Return (x, y) of the center of cell containing provided text 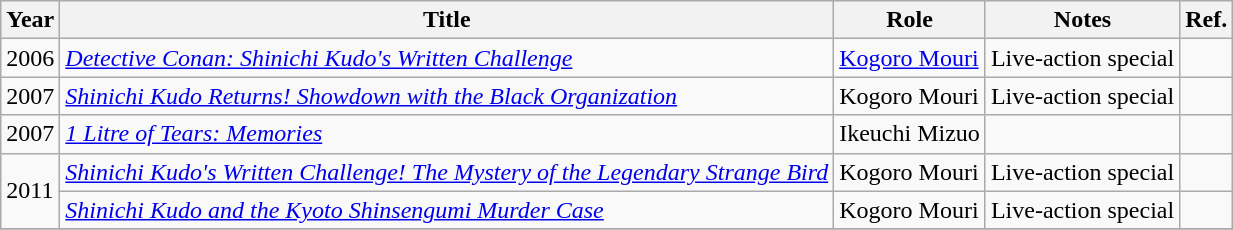
1 Litre of Tears: Memories (447, 134)
Detective Conan: Shinichi Kudo's Written Challenge (447, 58)
Shinichi Kudo Returns! Showdown with the Black Organization (447, 96)
Year (30, 20)
Shinichi Kudo and the Kyoto Shinsengumi Murder Case (447, 210)
Ref. (1206, 20)
Notes (1082, 20)
Title (447, 20)
Ikeuchi Mizuo (910, 134)
2011 (30, 191)
Role (910, 20)
Shinichi Kudo's Written Challenge! The Mystery of the Legendary Strange Bird (447, 172)
2006 (30, 58)
